Pinpoint the cell where the given text exists, returning its (x, y) midpoint coordinate. 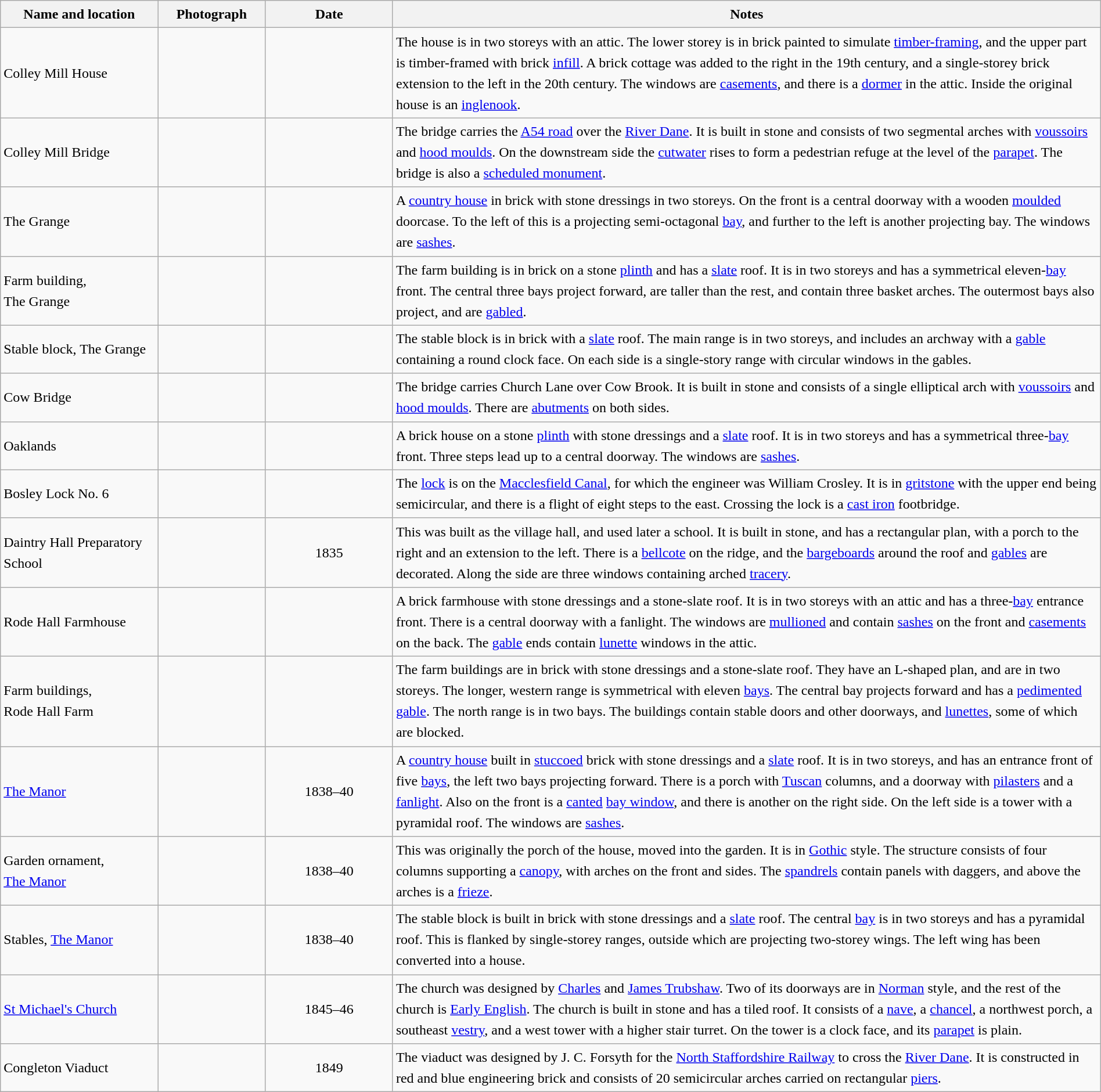
1845–46 (329, 1009)
Colley Mill Bridge (79, 152)
St Michael's Church (79, 1009)
Congleton Viaduct (79, 1068)
Photograph (211, 14)
Colley Mill House (79, 73)
Daintry Hall Preparatory School (79, 553)
Farm buildings,Rode Hall Farm (79, 701)
Stables, The Manor (79, 940)
Cow Bridge (79, 397)
Stable block, The Grange (79, 349)
Date (329, 14)
1835 (329, 553)
Rode Hall Farmhouse (79, 621)
Bosley Lock No. 6 (79, 493)
Oaklands (79, 446)
1849 (329, 1068)
Name and location (79, 14)
Notes (747, 14)
The Grange (79, 222)
The Manor (79, 792)
Garden ornament,The Manor (79, 871)
Farm building,The Grange (79, 290)
